Search for the cell housing the specified text and yield its (X, Y) center coordinate. 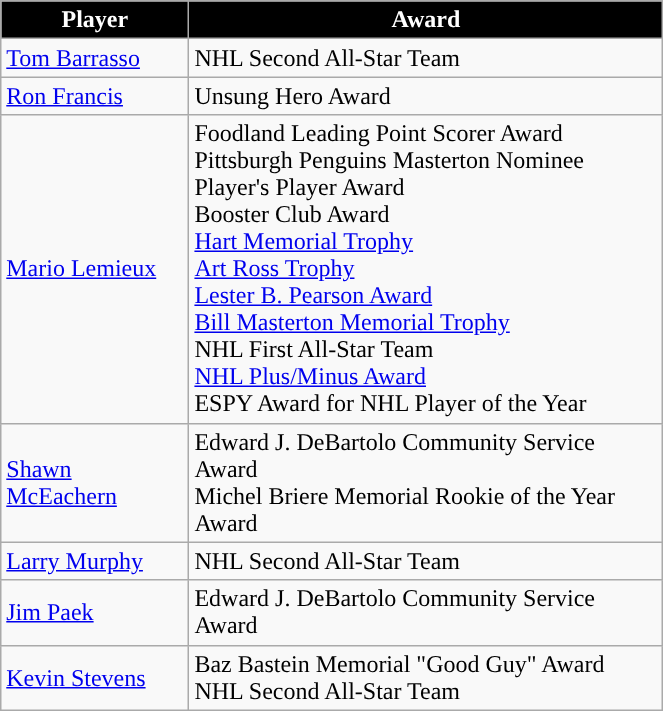
Tom Barrasso (95, 58)
Baz Bastein Memorial "Good Guy" AwardNHL Second All-Star Team (426, 678)
Unsung Hero Award (426, 96)
Jim Paek (95, 612)
Player (95, 20)
Mario Lemieux (95, 269)
Shawn McEachern (95, 482)
Award (426, 20)
Ron Francis (95, 96)
Larry Murphy (95, 561)
Edward J. DeBartolo Community Service Award (426, 612)
Kevin Stevens (95, 678)
Edward J. DeBartolo Community Service AwardMichel Briere Memorial Rookie of the Year Award (426, 482)
